Output the [X, Y] coordinate of the center of the cell containing the given text.  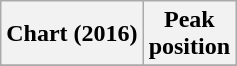
Chart (2016) [72, 34]
Peak position [189, 34]
